Return (X, Y) of the center of cell containing provided text 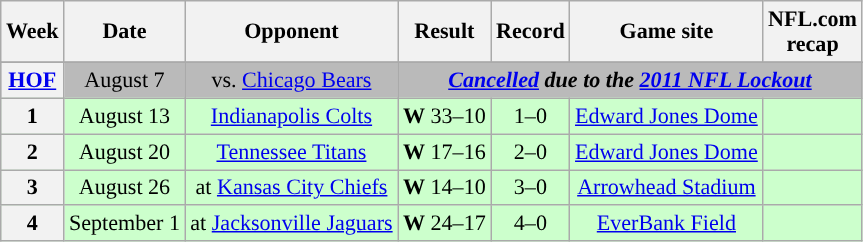
August 26 (124, 187)
HOF (32, 80)
W 33–10 (444, 116)
August 13 (124, 116)
4–0 (530, 223)
Tennessee Titans (292, 151)
Opponent (292, 30)
Result (444, 30)
Date (124, 30)
Game site (666, 30)
Record (530, 30)
EverBank Field (666, 223)
W 17–16 (444, 151)
August 20 (124, 151)
at Kansas City Chiefs (292, 187)
Arrowhead Stadium (666, 187)
Week (32, 30)
W 14–10 (444, 187)
W 24–17 (444, 223)
4 (32, 223)
2–0 (530, 151)
September 1 (124, 223)
1 (32, 116)
Cancelled due to the 2011 NFL Lockout (630, 80)
Indianapolis Colts (292, 116)
NFL.comrecap (812, 30)
1–0 (530, 116)
at Jacksonville Jaguars (292, 223)
2 (32, 151)
vs. Chicago Bears (292, 80)
August 7 (124, 80)
3–0 (530, 187)
3 (32, 187)
